Locate the cell with the specified text and output its [x, y] center coordinate. 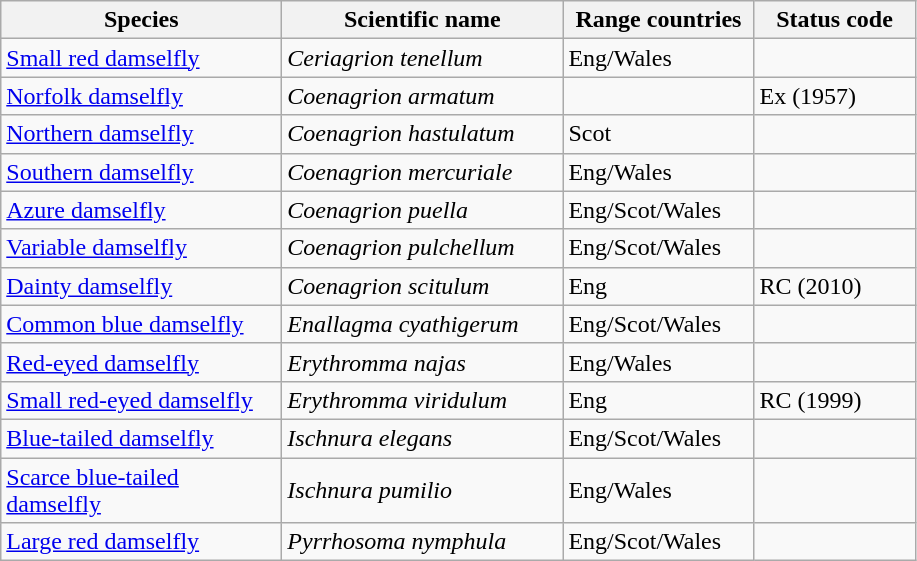
Northern damselfly [142, 134]
Azure damselfly [142, 210]
Coenagrion armatum [422, 96]
Range countries [658, 20]
Coenagrion puella [422, 210]
Species [142, 20]
Southern damselfly [142, 172]
Blue-tailed damselfly [142, 438]
Coenagrion mercuriale [422, 172]
Common blue damselfly [142, 324]
Ceriagrion tenellum [422, 58]
Norfolk damselfly [142, 96]
RC (2010) [834, 286]
Enallagma cyathigerum [422, 324]
Ischnura pumilio [422, 490]
Scot [658, 134]
Large red damselfly [142, 542]
Erythromma viridulum [422, 400]
Ischnura elegans [422, 438]
Pyrrhosoma nymphula [422, 542]
Erythromma najas [422, 362]
Coenagrion hastulatum [422, 134]
Variable damselfly [142, 248]
Small red-eyed damselfly [142, 400]
Red-eyed damselfly [142, 362]
Small red damselfly [142, 58]
Scientific name [422, 20]
Ex (1957) [834, 96]
Scarce blue-tailed damselfly [142, 490]
Coenagrion pulchellum [422, 248]
Dainty damselfly [142, 286]
Status code [834, 20]
Coenagrion scitulum [422, 286]
RC (1999) [834, 400]
